Locate the cell with the specified text and output its [X, Y] center coordinate. 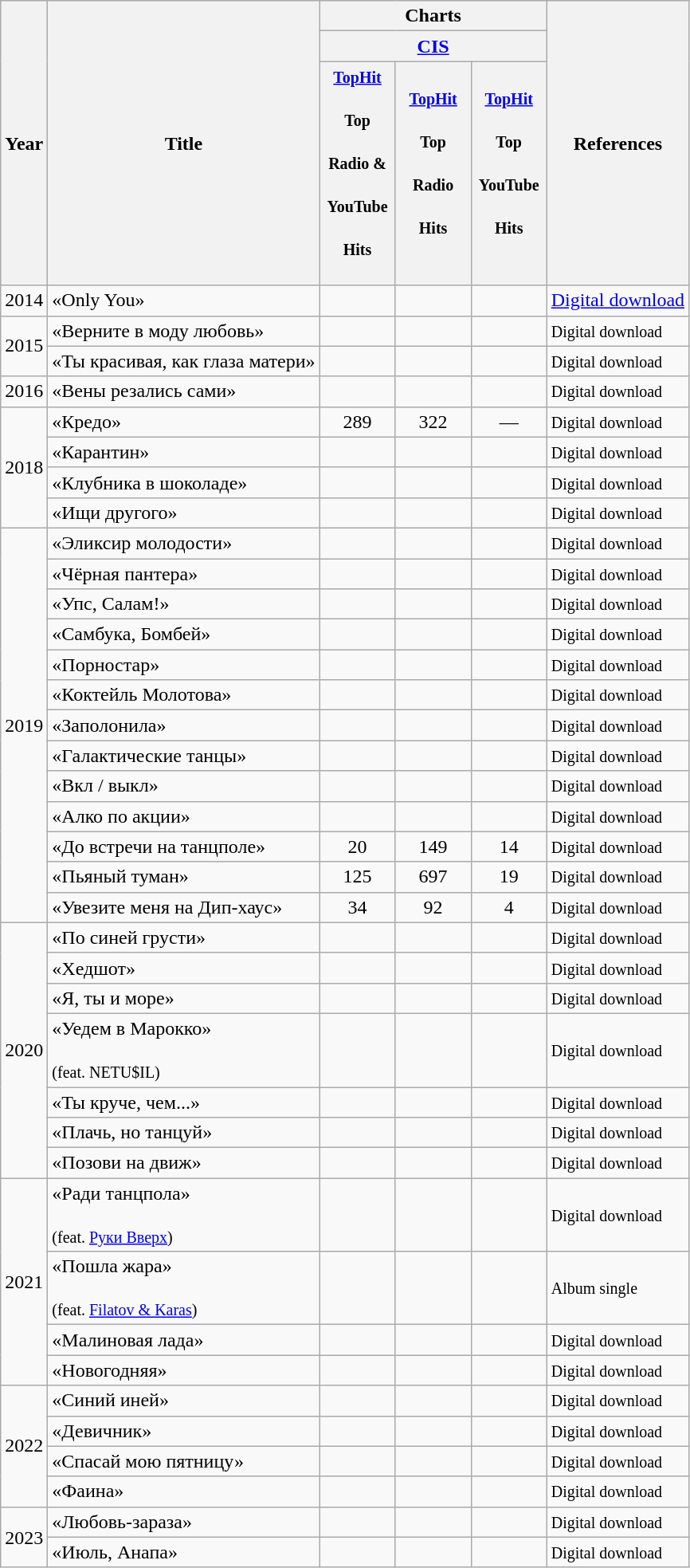
«Позови на движ» [183, 1163]
«Ты красивая, как глаза матери» [183, 361]
«Верните в моду любовь» [183, 331]
«Я, ты и море» [183, 998]
«Плачь, но танцуй» [183, 1133]
«По синей грусти» [183, 937]
2020 [24, 1050]
2015 [24, 346]
«Пошла жара» (feat. Filatov & Karas) [183, 1288]
«Порностар» [183, 665]
«Ты круче, чем...» [183, 1102]
CIS [433, 46]
«Синий иней» [183, 1401]
«Вкл / выкл» [183, 786]
«Девичник» [183, 1431]
20 [357, 847]
«Клубника в шоколаде» [183, 482]
«Кредо» [183, 422]
«Вены резались сами» [183, 391]
«Галактические танцы» [183, 756]
«Хедшот» [183, 968]
Album single [617, 1288]
«Фаина» [183, 1491]
4 [508, 907]
TopHitTopRadio &YouTubeHits [357, 174]
«Only You» [183, 301]
References [617, 143]
149 [433, 847]
14 [508, 847]
92 [433, 907]
«Упс, Салам!» [183, 604]
«Увезите меня на Дип-хаус» [183, 907]
«Уедем в Марокко» (feat. NETU$IL) [183, 1050]
322 [433, 422]
2014 [24, 301]
«Ищи другого» [183, 513]
«Июль, Анапа» [183, 1552]
«Пьяный туман» [183, 877]
«Ради танцпола» (feat. Руки Вверх) [183, 1215]
«Спасай мою пятницу» [183, 1461]
«Заполонила» [183, 725]
2019 [24, 725]
2022 [24, 1446]
«Коктейль Молотова» [183, 695]
2018 [24, 467]
«Чёрная пантера» [183, 573]
«Новогодняя» [183, 1370]
— [508, 422]
«Любовь-зараза» [183, 1522]
«Эликсир молодости» [183, 543]
Charts [433, 16]
«До встречи на танцполе» [183, 847]
289 [357, 422]
19 [508, 877]
«Самбука, Бомбей» [183, 635]
Title [183, 143]
2016 [24, 391]
2021 [24, 1282]
TopHitTopYouTubeHits [508, 174]
2023 [24, 1537]
«Карантин» [183, 452]
TopHitTopRadioHits [433, 174]
«Алко по акции» [183, 816]
Year [24, 143]
697 [433, 877]
125 [357, 877]
«Малиновая лада» [183, 1340]
34 [357, 907]
